Search for the cell housing the specified text and yield its [X, Y] center coordinate. 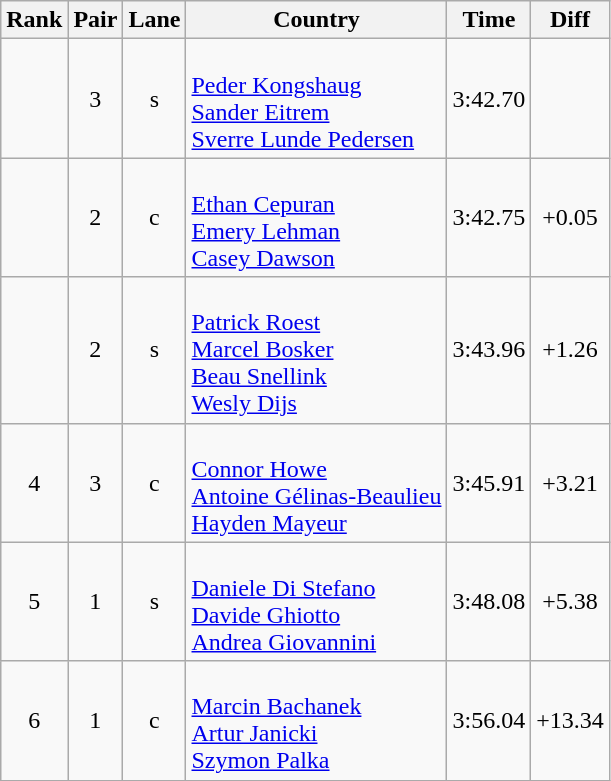
+3.21 [570, 482]
3:45.91 [489, 482]
Time [489, 20]
5 [34, 602]
Country [316, 20]
3:56.04 [489, 720]
+5.38 [570, 602]
+13.34 [570, 720]
3:48.08 [489, 602]
Connor HoweAntoine Gélinas-BeaulieuHayden Mayeur [316, 482]
Ethan CepuranEmery LehmanCasey Dawson [316, 218]
3:42.70 [489, 98]
Lane [154, 20]
Pair [96, 20]
Diff [570, 20]
Daniele Di StefanoDavide GhiottoAndrea Giovannini [316, 602]
Patrick RoestMarcel BoskerBeau SnellinkWesly Dijs [316, 350]
+1.26 [570, 350]
3:42.75 [489, 218]
3:43.96 [489, 350]
Rank [34, 20]
+0.05 [570, 218]
6 [34, 720]
Peder KongshaugSander EitremSverre Lunde Pedersen [316, 98]
4 [34, 482]
Marcin BachanekArtur JanickiSzymon Palka [316, 720]
